Detect which cell encompasses the target text, then output its (X, Y) center coordinate. 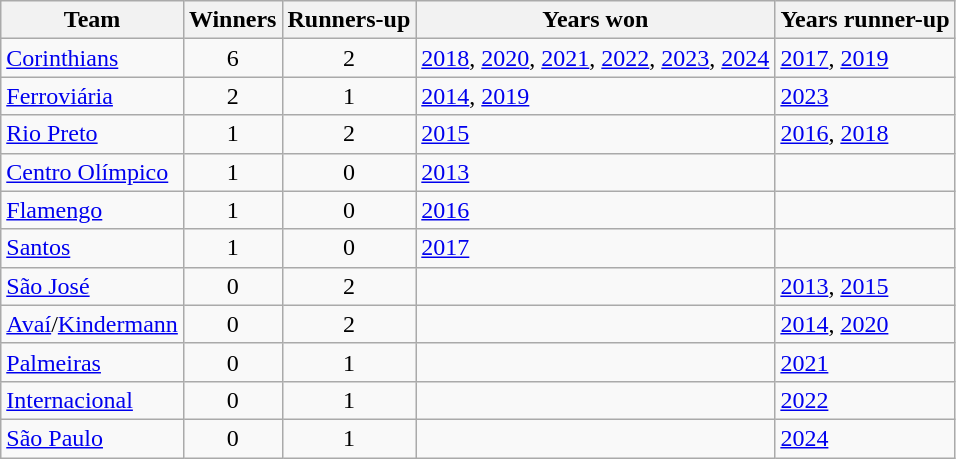
Avaí/Kindermann (92, 324)
Ferroviária (92, 96)
2017, 2019 (865, 58)
6 (232, 58)
2024 (865, 438)
Winners (232, 20)
2016 (596, 210)
2014, 2019 (596, 96)
2013 (596, 172)
Team (92, 20)
Corinthians (92, 58)
2014, 2020 (865, 324)
2023 (865, 96)
Centro Olímpico (92, 172)
Palmeiras (92, 362)
2016, 2018 (865, 134)
2022 (865, 400)
2015 (596, 134)
São Paulo (92, 438)
Rio Preto (92, 134)
Flamengo (92, 210)
2017 (596, 248)
Santos (92, 248)
2021 (865, 362)
2018, 2020, 2021, 2022, 2023, 2024 (596, 58)
Internacional (92, 400)
Years runner-up (865, 20)
2013, 2015 (865, 286)
Runners-up (349, 20)
Years won (596, 20)
São José (92, 286)
